Pinpoint the cell where the given text exists, returning its (X, Y) midpoint coordinate. 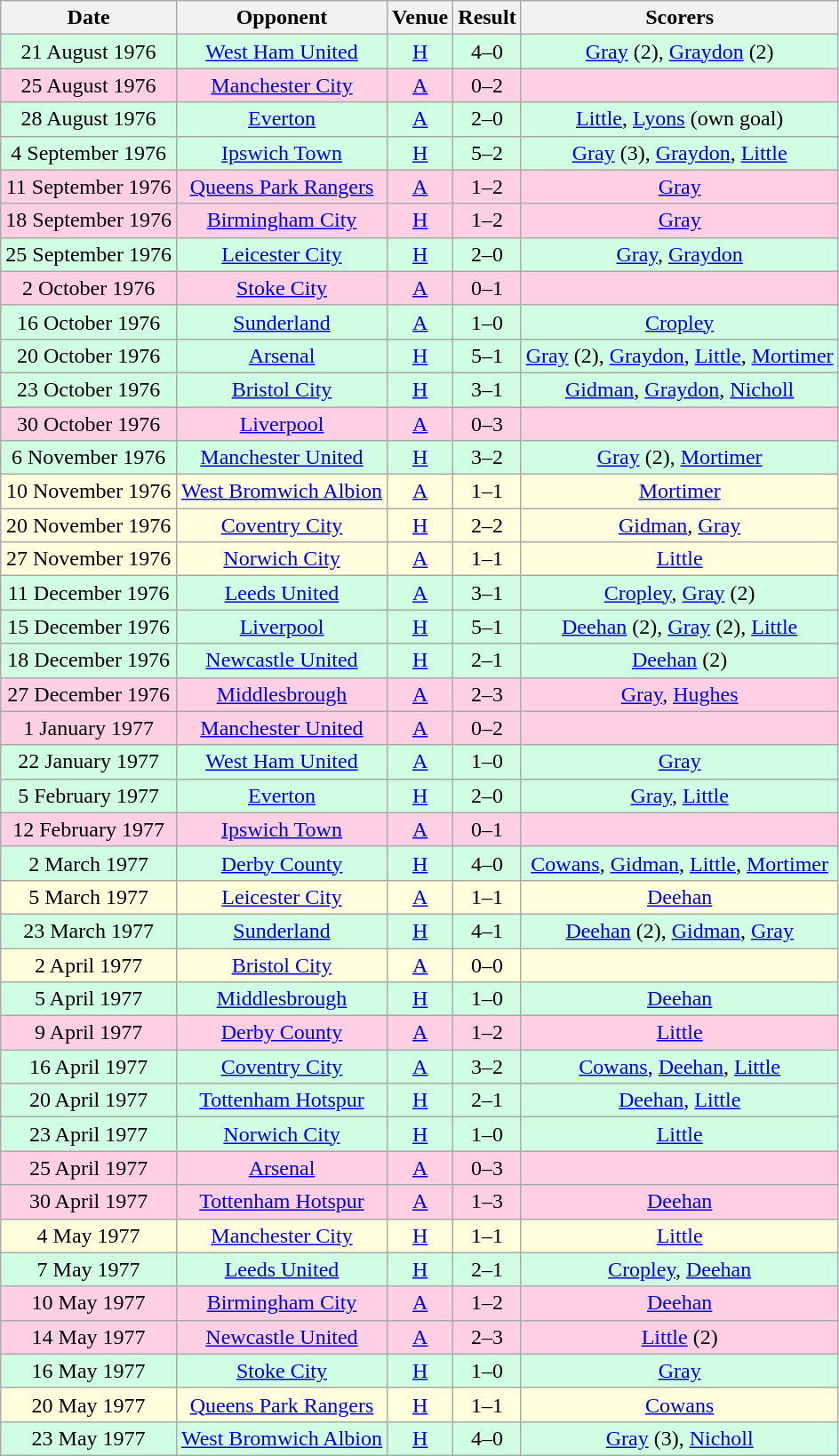
Cowans (679, 1404)
16 April 1977 (89, 1067)
16 October 1976 (89, 322)
Gray, Graydon (679, 254)
Deehan (2), Gidman, Gray (679, 931)
Result (487, 18)
2 March 1977 (89, 863)
5 April 1977 (89, 999)
0–0 (487, 964)
30 October 1976 (89, 424)
Deehan (2) (679, 660)
28 August 1976 (89, 119)
Gidman, Gray (679, 525)
15 December 1976 (89, 627)
Gray (3), Graydon, Little (679, 153)
5 March 1977 (89, 897)
Gidman, Graydon, Nicholl (679, 389)
27 December 1976 (89, 694)
1–3 (487, 1202)
30 April 1977 (89, 1202)
Gray, Hughes (679, 694)
5 February 1977 (89, 796)
18 September 1976 (89, 220)
20 May 1977 (89, 1404)
2 April 1977 (89, 964)
Cropley, Gray (2) (679, 593)
20 October 1976 (89, 356)
Gray (2), Mortimer (679, 458)
23 May 1977 (89, 1438)
23 March 1977 (89, 931)
Date (89, 18)
14 May 1977 (89, 1337)
21 August 1976 (89, 52)
22 January 1977 (89, 762)
25 August 1976 (89, 85)
2–2 (487, 525)
10 May 1977 (89, 1303)
11 December 1976 (89, 593)
Cropley (679, 322)
Deehan, Little (679, 1100)
10 November 1976 (89, 492)
16 May 1977 (89, 1371)
Little (2) (679, 1337)
Gray, Little (679, 796)
5–2 (487, 153)
Gray (2), Graydon, Little, Mortimer (679, 356)
Cowans, Deehan, Little (679, 1067)
Gray (3), Nicholl (679, 1438)
27 November 1976 (89, 559)
Opponent (281, 18)
6 November 1976 (89, 458)
Gray (2), Graydon (2) (679, 52)
Cowans, Gidman, Little, Mortimer (679, 863)
12 February 1977 (89, 829)
25 September 1976 (89, 254)
23 April 1977 (89, 1134)
4 September 1976 (89, 153)
Cropley, Deehan (679, 1269)
Venue (420, 18)
Scorers (679, 18)
1 January 1977 (89, 728)
7 May 1977 (89, 1269)
2 October 1976 (89, 288)
18 December 1976 (89, 660)
9 April 1977 (89, 1033)
25 April 1977 (89, 1168)
11 September 1976 (89, 187)
23 October 1976 (89, 389)
20 April 1977 (89, 1100)
Little, Lyons (own goal) (679, 119)
20 November 1976 (89, 525)
4–1 (487, 931)
4 May 1977 (89, 1236)
Deehan (2), Gray (2), Little (679, 627)
Mortimer (679, 492)
